Find where the given text appears and provide that cell's center as (X, Y) coordinate. 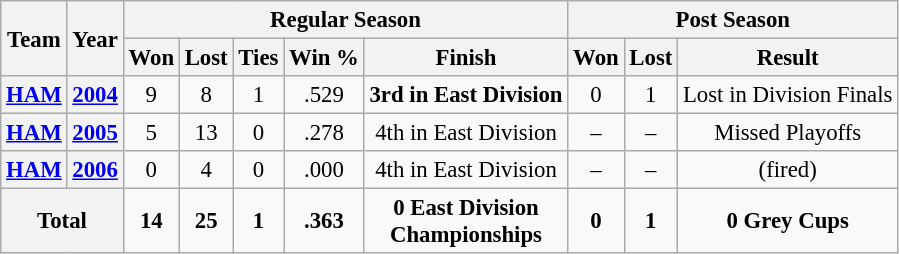
2006 (95, 170)
Result (788, 58)
.000 (324, 170)
25 (206, 222)
Regular Season (346, 20)
.529 (324, 95)
13 (206, 133)
8 (206, 95)
0 East DivisionChampionships (466, 222)
3rd in East Division (466, 95)
Finish (466, 58)
0 Grey Cups (788, 222)
Total (62, 222)
Lost in Division Finals (788, 95)
Missed Playoffs (788, 133)
9 (151, 95)
5 (151, 133)
4 (206, 170)
.278 (324, 133)
2004 (95, 95)
Year (95, 38)
Ties (258, 58)
Team (34, 38)
Post Season (733, 20)
14 (151, 222)
(fired) (788, 170)
Win % (324, 58)
.363 (324, 222)
2005 (95, 133)
